Determine the (X, Y) coordinate at the center of the cell enclosing the given text.  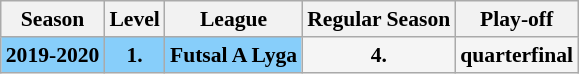
1. (134, 55)
Level (134, 19)
Season (53, 19)
Play-off (516, 19)
League (234, 19)
quarterfinal (516, 55)
2019-2020 (53, 55)
Regular Season (378, 19)
4. (378, 55)
Futsal A Lyga (234, 55)
